From the cell containing the given text, extract its center point as (x, y) coordinate. 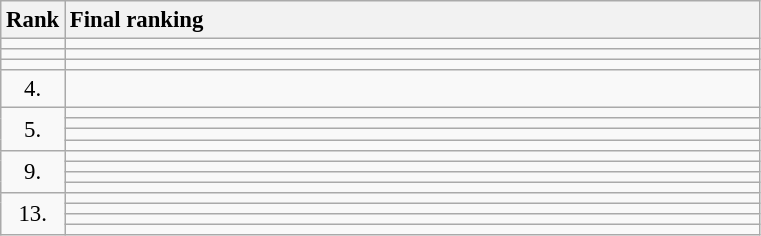
5. (33, 129)
Final ranking (412, 20)
Rank (33, 20)
4. (33, 89)
9. (33, 171)
13. (33, 214)
